Pinpoint the cell where the given text exists, returning its [X, Y] midpoint coordinate. 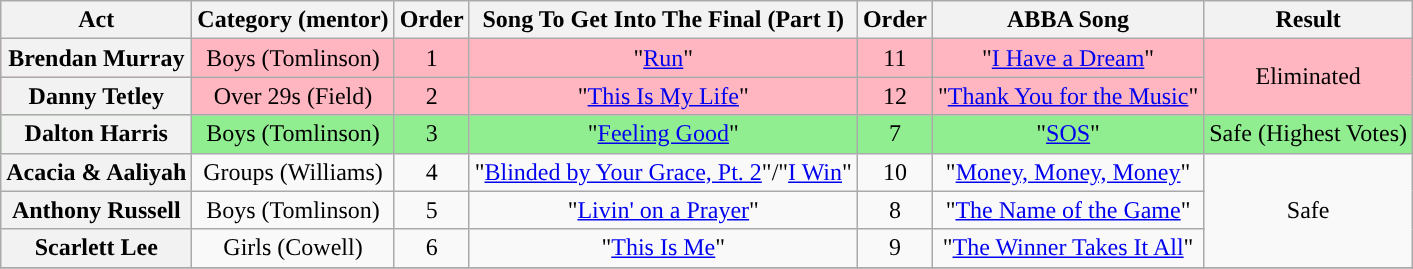
Category (mentor) [293, 20]
Act [96, 20]
3 [432, 134]
4 [432, 172]
Brendan Murray [96, 58]
Groups (Williams) [293, 172]
"This Is My Life" [663, 96]
"SOS" [1068, 134]
"The Winner Takes It All" [1068, 248]
"Run" [663, 58]
12 [894, 96]
Dalton Harris [96, 134]
10 [894, 172]
"Thank You for the Music" [1068, 96]
Scarlett Lee [96, 248]
ABBA Song [1068, 20]
Song To Get Into The Final (Part I) [663, 20]
"Money, Money, Money" [1068, 172]
"I Have a Dream" [1068, 58]
"This Is Me" [663, 248]
1 [432, 58]
2 [432, 96]
Safe [1308, 210]
Over 29s (Field) [293, 96]
Danny Tetley [96, 96]
11 [894, 58]
"Livin' on a Prayer" [663, 210]
"Blinded by Your Grace, Pt. 2"/"I Win" [663, 172]
Anthony Russell [96, 210]
Safe (Highest Votes) [1308, 134]
"The Name of the Game" [1068, 210]
"Feeling Good" [663, 134]
9 [894, 248]
Girls (Cowell) [293, 248]
7 [894, 134]
6 [432, 248]
Result [1308, 20]
8 [894, 210]
5 [432, 210]
Eliminated [1308, 77]
Acacia & Aaliyah [96, 172]
